Identify which cell holds the provided text, then report its [X, Y] central coordinate. 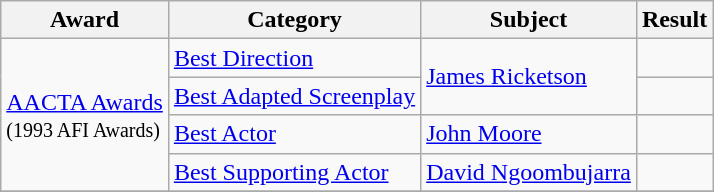
Category [294, 20]
Result [674, 20]
Best Adapted Screenplay [294, 96]
Best Actor [294, 134]
Best Direction [294, 58]
David Ngoombujarra [529, 172]
Subject [529, 20]
James Ricketson [529, 77]
John Moore [529, 134]
Award [85, 20]
AACTA Awards(1993 AFI Awards) [85, 115]
Best Supporting Actor [294, 172]
